Return the (X, Y) coordinate for the center point of the cell that contains the specified text.  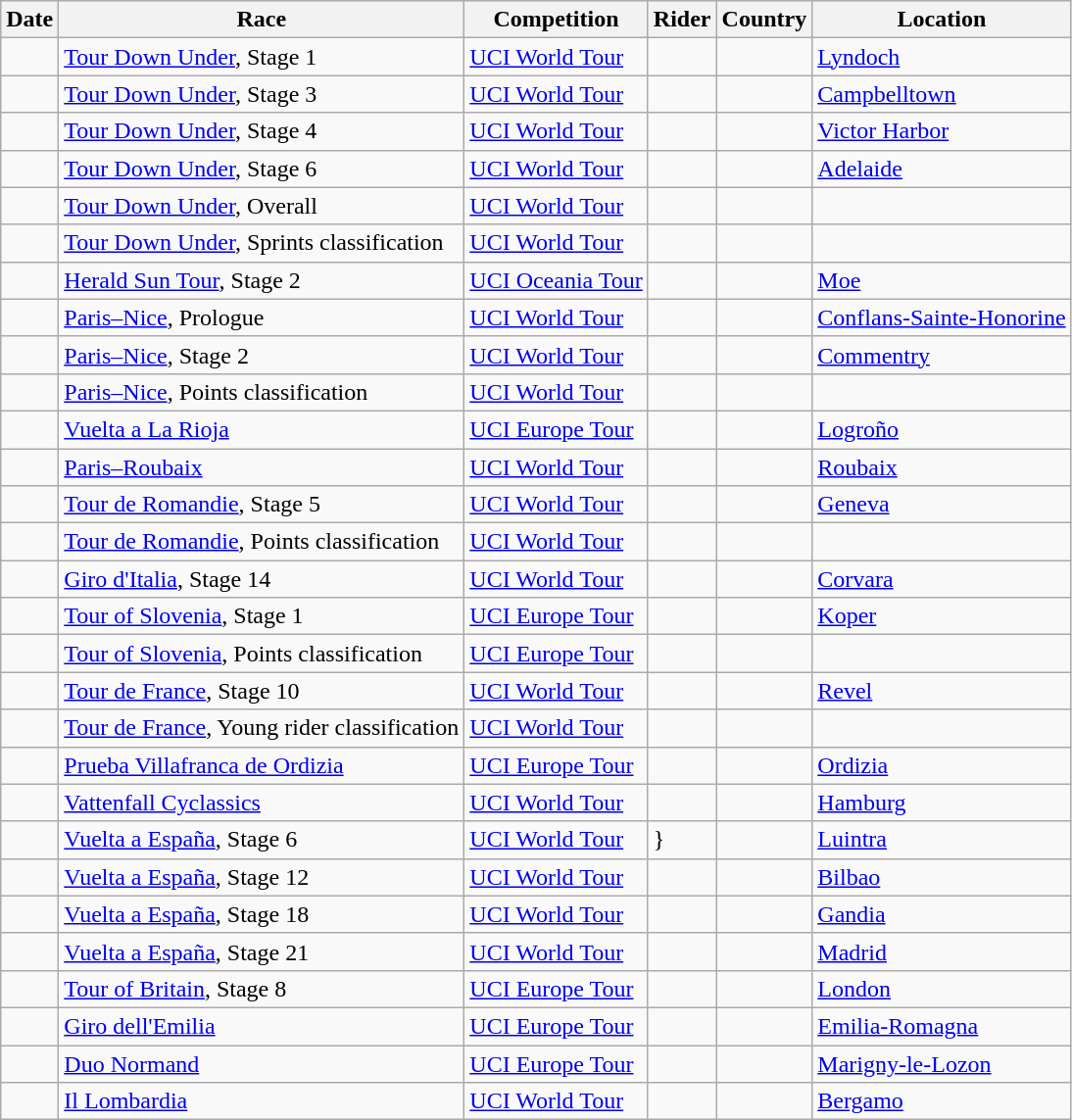
Corvara (942, 579)
Giro d'Italia, Stage 14 (262, 579)
Adelaide (942, 169)
Gandia (942, 914)
Paris–Nice, Prologue (262, 317)
Revel (942, 691)
Herald Sun Tour, Stage 2 (262, 280)
Tour Down Under, Stage 3 (262, 94)
Tour Down Under, Stage 1 (262, 57)
Competition (557, 20)
UCI Oceania Tour (557, 280)
Il Lombardia (262, 1101)
Moe (942, 280)
Conflans-Sainte-Honorine (942, 317)
Vuelta a España, Stage 21 (262, 951)
Tour de Romandie, Stage 5 (262, 505)
Vuelta a La Rioja (262, 429)
Race (262, 20)
Geneva (942, 505)
Lyndoch (942, 57)
Duo Normand (262, 1063)
Date (29, 20)
Tour of Slovenia, Stage 1 (262, 616)
Paris–Nice, Points classification (262, 392)
Tour de Romandie, Points classification (262, 542)
Hamburg (942, 803)
Roubaix (942, 467)
Emilia-Romagna (942, 1026)
Giro dell'Emilia (262, 1026)
Vuelta a España, Stage 12 (262, 877)
Tour of Slovenia, Points classification (262, 654)
Madrid (942, 951)
Campbelltown (942, 94)
Location (942, 20)
Tour Down Under, Stage 4 (262, 131)
Luintra (942, 840)
Tour Down Under, Stage 6 (262, 169)
Bilbao (942, 877)
Koper (942, 616)
Paris–Roubaix (262, 467)
Bergamo (942, 1101)
Marigny-le-Lozon (942, 1063)
Victor Harbor (942, 131)
Prueba Villafranca de Ordizia (262, 765)
Vuelta a España, Stage 18 (262, 914)
Commentry (942, 355)
Vuelta a España, Stage 6 (262, 840)
Rider (682, 20)
Vattenfall Cyclassics (262, 803)
} (682, 840)
London (942, 989)
Ordizia (942, 765)
Paris–Nice, Stage 2 (262, 355)
Tour de France, Stage 10 (262, 691)
Country (764, 20)
Tour de France, Young rider classification (262, 728)
Tour Down Under, Overall (262, 206)
Logroño (942, 429)
Tour Down Under, Sprints classification (262, 243)
Tour of Britain, Stage 8 (262, 989)
